Output the [X, Y] coordinate of the center of the cell containing the given text.  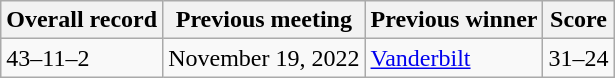
Previous meeting [264, 20]
Vanderbilt [454, 58]
31–24 [578, 58]
43–11–2 [82, 58]
November 19, 2022 [264, 58]
Overall record [82, 20]
Previous winner [454, 20]
Score [578, 20]
